Scan for the cell matching the given text and deliver its [x, y] coordinate at center. 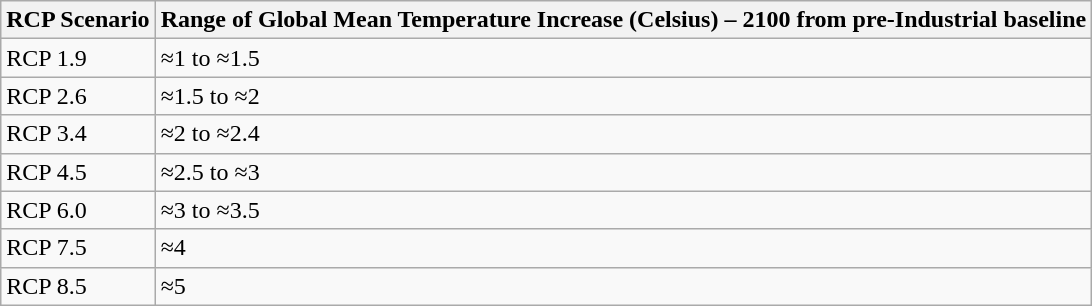
RCP 7.5 [78, 248]
≈1.5 to ≈2 [624, 96]
RCP 3.4 [78, 134]
Range of Global Mean Temperature Increase (Celsius) – 2100 from pre-Industrial baseline [624, 20]
RCP 1.9 [78, 58]
≈5 [624, 286]
≈4 [624, 248]
RCP 6.0 [78, 210]
RCP 4.5 [78, 172]
≈2.5 to ≈3 [624, 172]
≈2 to ≈2.4 [624, 134]
≈1 to ≈1.5 [624, 58]
RCP Scenario [78, 20]
RCP 8.5 [78, 286]
RCP 2.6 [78, 96]
≈3 to ≈3.5 [624, 210]
